Detect which cell encompasses the target text, then output its (x, y) center coordinate. 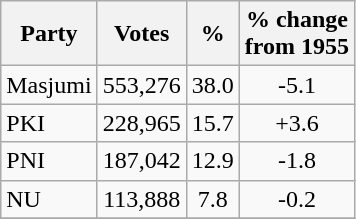
Votes (142, 34)
228,965 (142, 123)
Party (49, 34)
38.0 (212, 85)
NU (49, 199)
7.8 (212, 199)
-1.8 (296, 161)
% (212, 34)
15.7 (212, 123)
Masjumi (49, 85)
+3.6 (296, 123)
-5.1 (296, 85)
12.9 (212, 161)
187,042 (142, 161)
PKI (49, 123)
-0.2 (296, 199)
% changefrom 1955 (296, 34)
PNI (49, 161)
553,276 (142, 85)
113,888 (142, 199)
